Return the (X, Y) coordinate for the center point of the cell that contains the specified text.  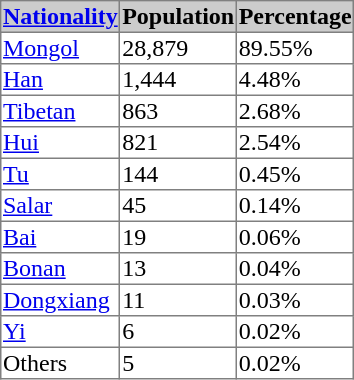
19 (178, 237)
0.14% (294, 206)
0.06% (294, 237)
Mongol (60, 48)
Percentage (294, 17)
6 (178, 332)
Dongxiang (60, 300)
89.55% (294, 48)
0.03% (294, 300)
13 (178, 269)
4.48% (294, 80)
Hui (60, 143)
144 (178, 174)
Han (60, 80)
863 (178, 111)
5 (178, 363)
Population (178, 17)
0.45% (294, 174)
Tu (60, 174)
Nationality (60, 17)
2.68% (294, 111)
Salar (60, 206)
821 (178, 143)
Bai (60, 237)
0.04% (294, 269)
Tibetan (60, 111)
45 (178, 206)
2.54% (294, 143)
28,879 (178, 48)
Yi (60, 332)
Others (60, 363)
1,444 (178, 80)
Bonan (60, 269)
11 (178, 300)
